Find where the given text appears and provide that cell's center as (X, Y) coordinate. 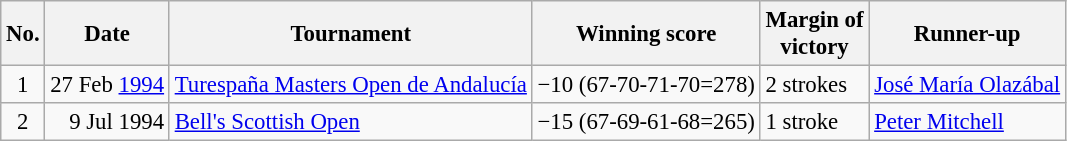
Runner-up (968, 34)
Peter Mitchell (968, 122)
Date (107, 34)
Turespaña Masters Open de Andalucía (350, 85)
Tournament (350, 34)
Bell's Scottish Open (350, 122)
2 strokes (814, 85)
27 Feb 1994 (107, 85)
No. (23, 34)
Winning score (646, 34)
José María Olazábal (968, 85)
Margin ofvictory (814, 34)
−15 (67-69-61-68=265) (646, 122)
−10 (67-70-71-70=278) (646, 85)
2 (23, 122)
1 stroke (814, 122)
9 Jul 1994 (107, 122)
1 (23, 85)
